Provide the (x, y) coordinate of the cell's center where the given text is located.  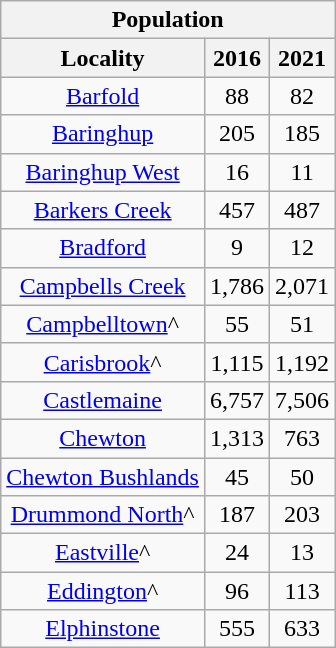
633 (302, 629)
88 (236, 96)
Chewton Bushlands (103, 477)
2,071 (302, 286)
12 (302, 248)
82 (302, 96)
1,115 (236, 362)
7,506 (302, 400)
Eddington^ (103, 591)
Elphinstone (103, 629)
Campbelltown^ (103, 324)
113 (302, 591)
187 (236, 515)
Bradford (103, 248)
2021 (302, 58)
Locality (103, 58)
24 (236, 553)
1,313 (236, 438)
185 (302, 134)
555 (236, 629)
96 (236, 591)
205 (236, 134)
Barfold (103, 96)
Population (168, 20)
Eastville^ (103, 553)
6,757 (236, 400)
11 (302, 172)
Baringhup (103, 134)
Drummond North^ (103, 515)
2016 (236, 58)
Baringhup West (103, 172)
Carisbrook^ (103, 362)
55 (236, 324)
45 (236, 477)
51 (302, 324)
Campbells Creek (103, 286)
763 (302, 438)
Castlemaine (103, 400)
Barkers Creek (103, 210)
1,192 (302, 362)
16 (236, 172)
Chewton (103, 438)
487 (302, 210)
203 (302, 515)
13 (302, 553)
457 (236, 210)
1,786 (236, 286)
50 (302, 477)
9 (236, 248)
